From the cell containing the given text, extract its center point as [X, Y] coordinate. 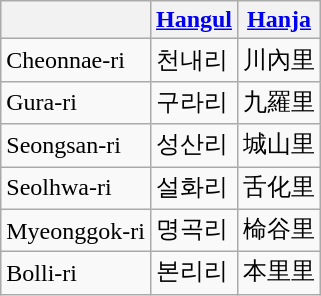
舌化里 [280, 188]
Gura-ri [76, 102]
Cheonnae-ri [76, 60]
구라리 [194, 102]
城山里 [280, 146]
Seolhwa-ri [76, 188]
椧谷里 [280, 230]
九羅里 [280, 102]
Myeonggok-ri [76, 230]
川內里 [280, 60]
설화리 [194, 188]
본리리 [194, 274]
本里里 [280, 274]
명곡리 [194, 230]
Hanja [280, 20]
천내리 [194, 60]
Hangul [194, 20]
Seongsan-ri [76, 146]
성산리 [194, 146]
Bolli-ri [76, 274]
